Detect which cell encompasses the target text, then output its [x, y] center coordinate. 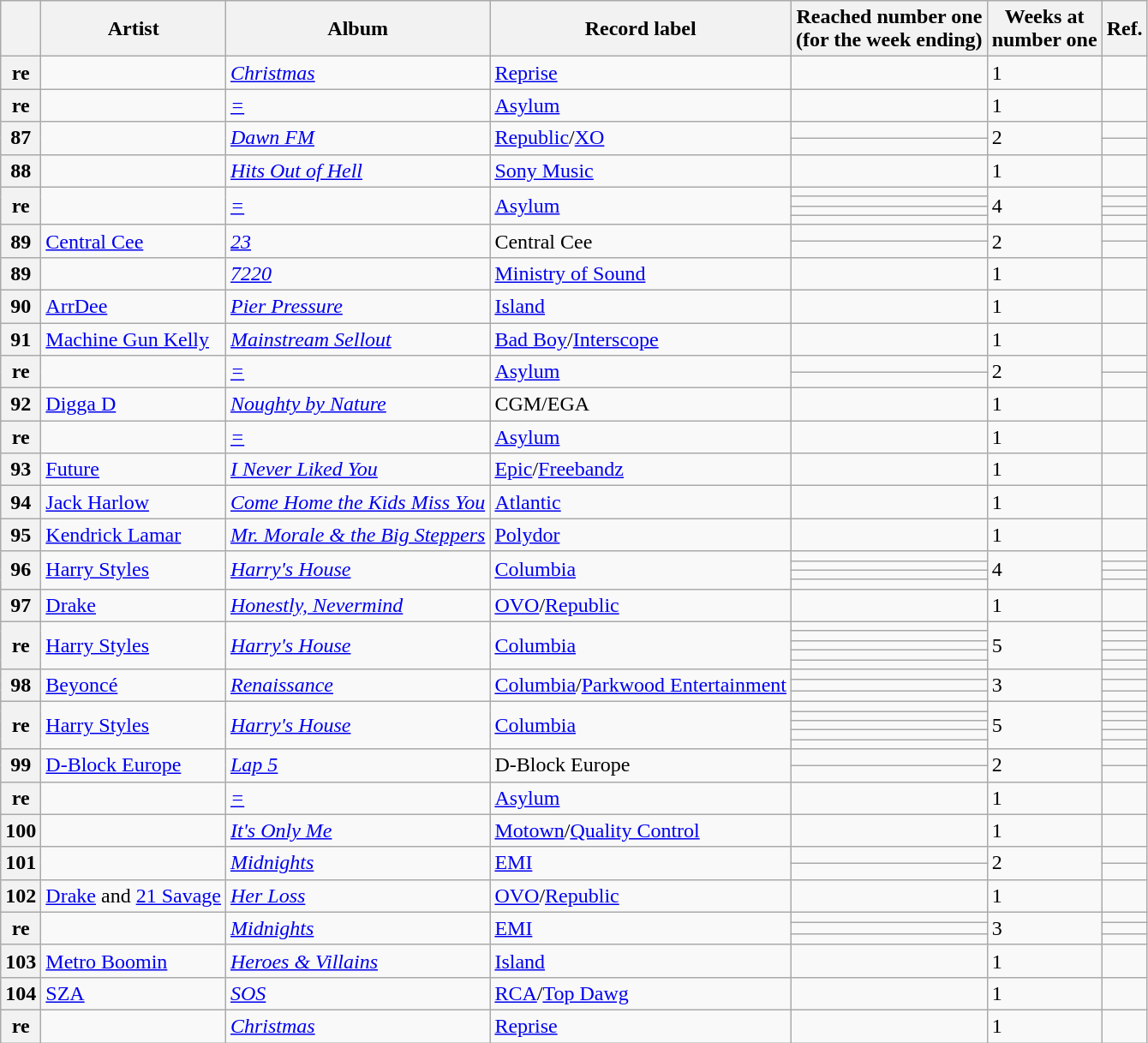
99 [21, 765]
94 [21, 502]
Noughty by Nature [357, 405]
Drake [134, 605]
Jack Harlow [134, 502]
Renaissance [357, 686]
Honestly, Nevermind [357, 605]
Atlantic [641, 502]
It's Only Me [357, 830]
98 [21, 686]
92 [21, 405]
Dawn FM [357, 138]
Record label [641, 29]
Kendrick Lamar [134, 535]
90 [21, 306]
97 [21, 605]
104 [21, 993]
Come Home the Kids Miss You [357, 502]
Lap 5 [357, 765]
Columbia/Parkwood Entertainment [641, 686]
Beyoncé [134, 686]
RCA/Top Dawg [641, 993]
100 [21, 830]
SZA [134, 993]
ArrDee [134, 306]
Album [357, 29]
96 [21, 570]
Metro Boomin [134, 961]
Machine Gun Kelly [134, 339]
Republic/XO [641, 138]
Artist [134, 29]
Ministry of Sound [641, 273]
Drake and 21 Savage [134, 896]
Mainstream Sellout [357, 339]
Sony Music [641, 171]
Ref. [1124, 29]
23 [357, 241]
95 [21, 535]
91 [21, 339]
I Never Liked You [357, 470]
102 [21, 896]
88 [21, 171]
CGM/EGA [641, 405]
103 [21, 961]
Motown/Quality Control [641, 830]
Epic/Freebandz [641, 470]
Heroes & Villains [357, 961]
Digga D [134, 405]
Pier Pressure [357, 306]
93 [21, 470]
7220 [357, 273]
SOS [357, 993]
Mr. Morale & the Big Steppers [357, 535]
Hits Out of Hell [357, 171]
Her Loss [357, 896]
Weeks atnumber one [1044, 29]
Polydor [641, 535]
Future [134, 470]
101 [21, 863]
87 [21, 138]
Reached number one(for the week ending) [889, 29]
Bad Boy/Interscope [641, 339]
